Return the [X, Y] coordinate for the center point of the cell that contains the specified text.  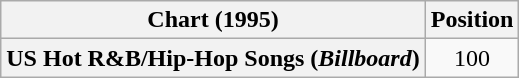
US Hot R&B/Hip-Hop Songs (Billboard) [213, 58]
Position [472, 20]
100 [472, 58]
Chart (1995) [213, 20]
